Output the (x, y) coordinate of the center of the cell containing the given text.  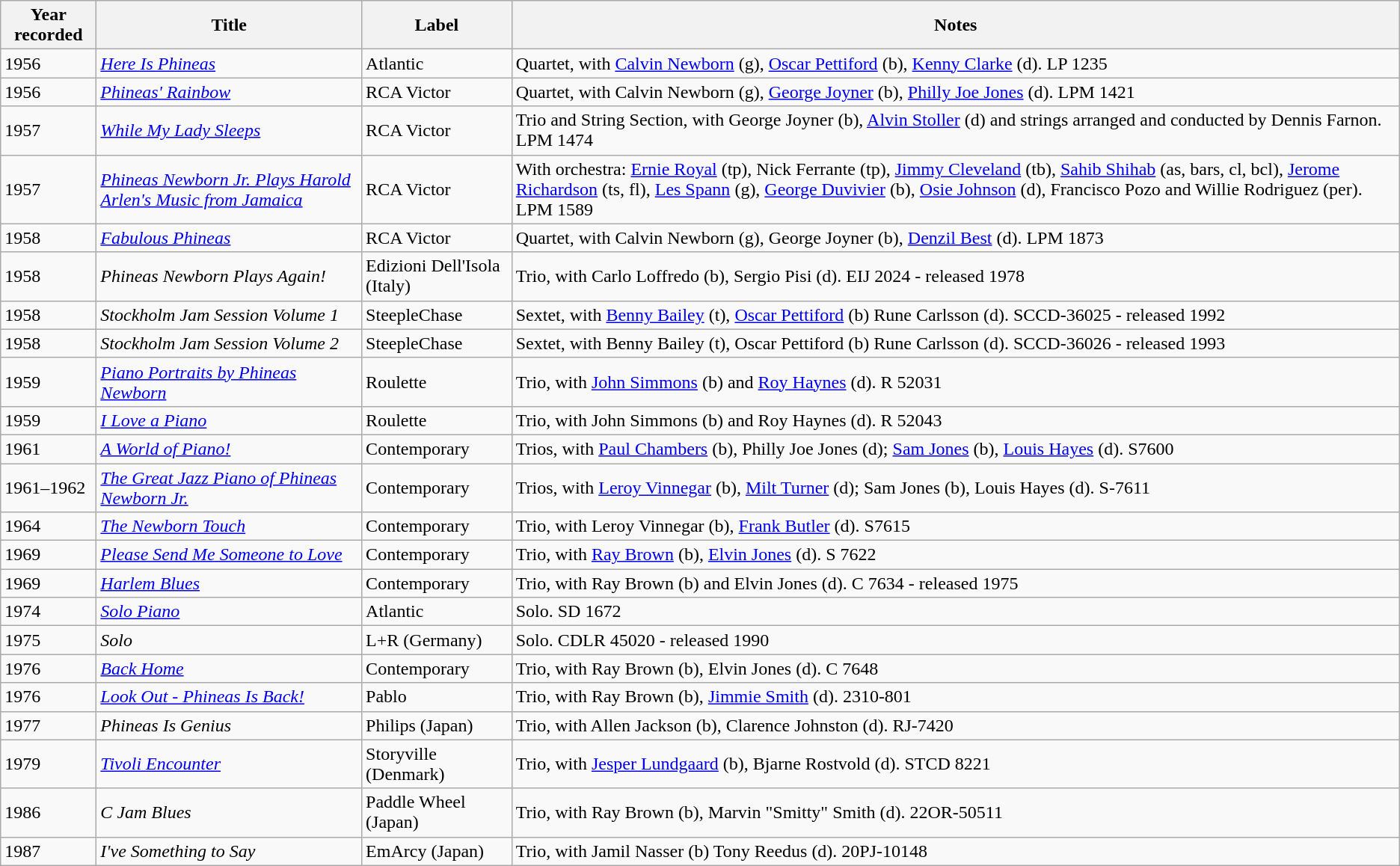
1974 (49, 612)
Tivoli Encounter (229, 764)
Solo. SD 1672 (956, 612)
Trio, with Carlo Loffredo (b), Sergio Pisi (d). EIJ 2024 - released 1978 (956, 277)
Trio, with John Simmons (b) and Roy Haynes (d). R 52031 (956, 381)
Phineas Newborn Plays Again! (229, 277)
The Newborn Touch (229, 526)
Sextet, with Benny Bailey (t), Oscar Pettiford (b) Rune Carlsson (d). SCCD-36026 - released 1993 (956, 343)
Back Home (229, 669)
Solo (229, 640)
Trio, with Ray Brown (b), Elvin Jones (d). S 7622 (956, 555)
Trio, with Ray Brown (b), Jimmie Smith (d). 2310-801 (956, 697)
Phineas Is Genius (229, 725)
Trio, with John Simmons (b) and Roy Haynes (d). R 52043 (956, 420)
Trio, with Ray Brown (b) and Elvin Jones (d). C 7634 - released 1975 (956, 583)
1986 (49, 812)
L+R (Germany) (437, 640)
Stockholm Jam Session Volume 1 (229, 315)
Sextet, with Benny Bailey (t), Oscar Pettiford (b) Rune Carlsson (d). SCCD-36025 - released 1992 (956, 315)
Please Send Me Someone to Love (229, 555)
Pablo (437, 697)
Year recorded (49, 25)
Phineas Newborn Jr. Plays Harold Arlen's Music from Jamaica (229, 189)
Trio and String Section, with George Joyner (b), Alvin Stoller (d) and strings arranged and conducted by Dennis Farnon. LPM 1474 (956, 130)
Trio, with Ray Brown (b), Marvin "Smitty" Smith (d). 22OR-50511 (956, 812)
Stockholm Jam Session Volume 2 (229, 343)
Phineas' Rainbow (229, 92)
C Jam Blues (229, 812)
Title (229, 25)
Trios, with Leroy Vinnegar (b), Milt Turner (d); Sam Jones (b), Louis Hayes (d). S-7611 (956, 488)
1979 (49, 764)
While My Lady Sleeps (229, 130)
Label (437, 25)
Storyville (Denmark) (437, 764)
Quartet, with Calvin Newborn (g), George Joyner (b), Denzil Best (d). LPM 1873 (956, 238)
Trios, with Paul Chambers (b), Philly Joe Jones (d); Sam Jones (b), Louis Hayes (d). S7600 (956, 449)
Edizioni Dell'Isola (Italy) (437, 277)
Here Is Phineas (229, 64)
I Love a Piano (229, 420)
Look Out - Phineas Is Back! (229, 697)
Harlem Blues (229, 583)
Philips (Japan) (437, 725)
The Great Jazz Piano of Phineas Newborn Jr. (229, 488)
Trio, with Leroy Vinnegar (b), Frank Butler (d). S7615 (956, 526)
Trio, with Allen Jackson (b), Clarence Johnston (d). RJ-7420 (956, 725)
A World of Piano! (229, 449)
I've Something to Say (229, 851)
Trio, with Jamil Nasser (b) Tony Reedus (d). 20PJ-10148 (956, 851)
Piano Portraits by Phineas Newborn (229, 381)
Trio, with Jesper Lundgaard (b), Bjarne Rostvold (d). STCD 8221 (956, 764)
Quartet, with Calvin Newborn (g), George Joyner (b), Philly Joe Jones (d). LPM 1421 (956, 92)
1987 (49, 851)
Paddle Wheel (Japan) (437, 812)
Solo Piano (229, 612)
1964 (49, 526)
Notes (956, 25)
1977 (49, 725)
1975 (49, 640)
1961–1962 (49, 488)
Quartet, with Calvin Newborn (g), Oscar Pettiford (b), Kenny Clarke (d). LP 1235 (956, 64)
Trio, with Ray Brown (b), Elvin Jones (d). C 7648 (956, 669)
Fabulous Phineas (229, 238)
EmArcy (Japan) (437, 851)
Solo. CDLR 45020 - released 1990 (956, 640)
1961 (49, 449)
